Identify which cell holds the provided text, then report its [X, Y] central coordinate. 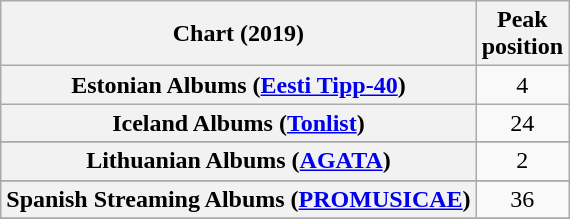
24 [522, 123]
36 [522, 199]
2 [522, 161]
4 [522, 85]
Peakposition [522, 34]
Spanish Streaming Albums (PROMUSICAE) [238, 199]
Lithuanian Albums (AGATA) [238, 161]
Iceland Albums (Tonlist) [238, 123]
Chart (2019) [238, 34]
Estonian Albums (Eesti Tipp-40) [238, 85]
